Capture the cell that displays the provided text and extract its [x, y] central coordinate. 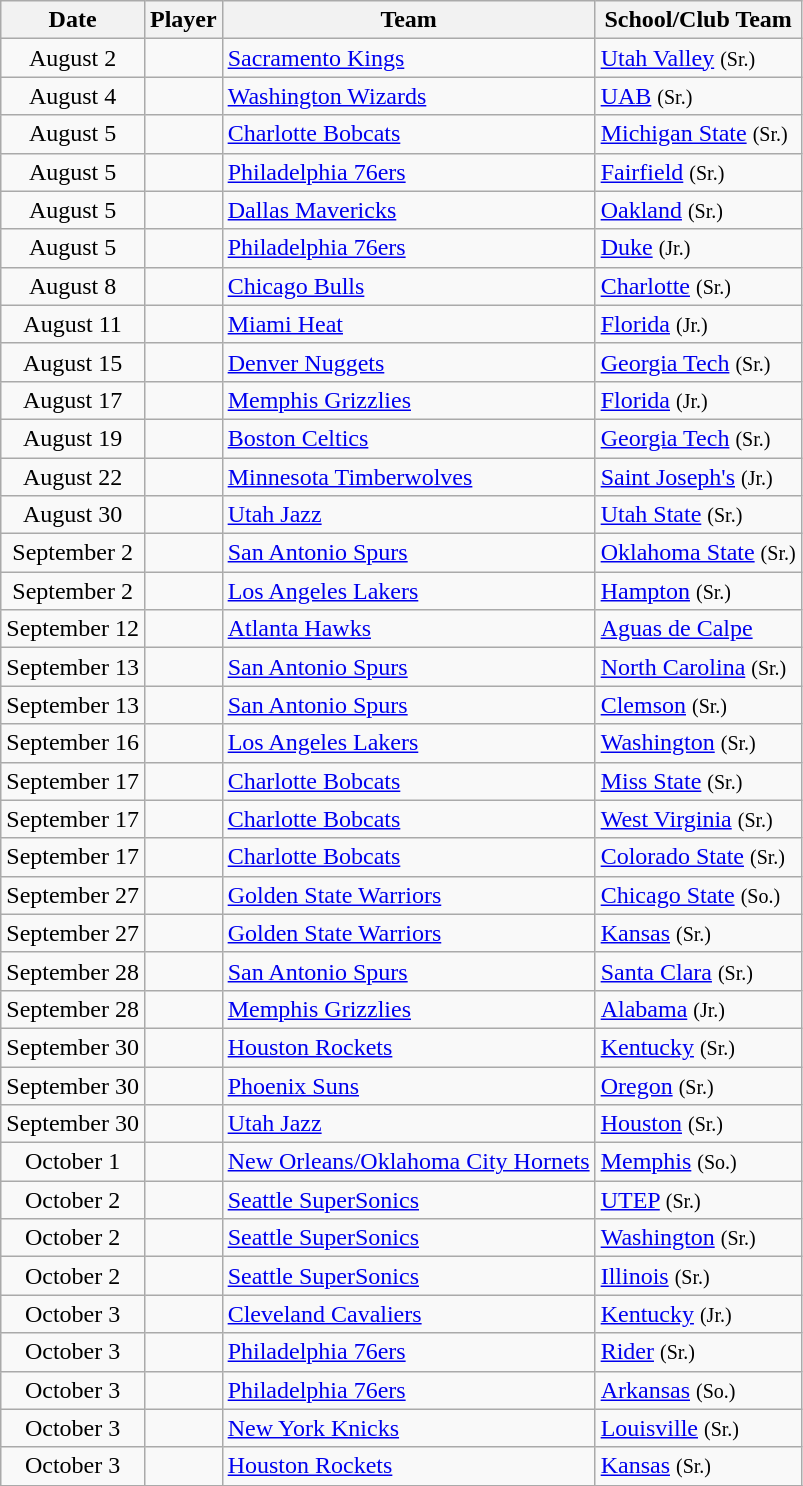
August 8 [73, 286]
Team [408, 20]
Hampton (Sr.) [698, 591]
Houston (Sr.) [698, 1124]
Fairfield (Sr.) [698, 172]
Boston Celtics [408, 438]
Louisville (Sr.) [698, 1428]
Chicago State (So.) [698, 895]
Kentucky (Sr.) [698, 1047]
Santa Clara (Sr.) [698, 971]
Chicago Bulls [408, 286]
Minnesota Timberwolves [408, 477]
August 15 [73, 362]
August 22 [73, 477]
West Virginia (Sr.) [698, 819]
August 30 [73, 515]
School/Club Team [698, 20]
Miami Heat [408, 324]
Atlanta Hawks [408, 629]
UTEP (Sr.) [698, 1200]
Kentucky (Jr.) [698, 1314]
Oregon (Sr.) [698, 1085]
Date [73, 20]
New Orleans/Oklahoma City Hornets [408, 1162]
Dallas Mavericks [408, 210]
Sacramento Kings [408, 58]
September 12 [73, 629]
August 19 [73, 438]
Cleveland Cavaliers [408, 1314]
Player [183, 20]
October 1 [73, 1162]
Rider (Sr.) [698, 1352]
Michigan State (Sr.) [698, 134]
Utah State (Sr.) [698, 515]
Phoenix Suns [408, 1085]
Oakland (Sr.) [698, 210]
Miss State (Sr.) [698, 781]
Colorado State (Sr.) [698, 857]
Duke (Jr.) [698, 248]
Oklahoma State (Sr.) [698, 553]
New York Knicks [408, 1428]
August 2 [73, 58]
Charlotte (Sr.) [698, 286]
Saint Joseph's (Jr.) [698, 477]
Clemson (Sr.) [698, 705]
Alabama (Jr.) [698, 1009]
Illinois (Sr.) [698, 1276]
Utah Valley (Sr.) [698, 58]
Memphis (So.) [698, 1162]
August 17 [73, 400]
North Carolina (Sr.) [698, 667]
Denver Nuggets [408, 362]
UAB (Sr.) [698, 96]
September 16 [73, 743]
Arkansas (So.) [698, 1390]
Washington Wizards [408, 96]
Aguas de Calpe [698, 629]
August 11 [73, 324]
August 4 [73, 96]
